Return [x, y] of the center of cell containing provided text 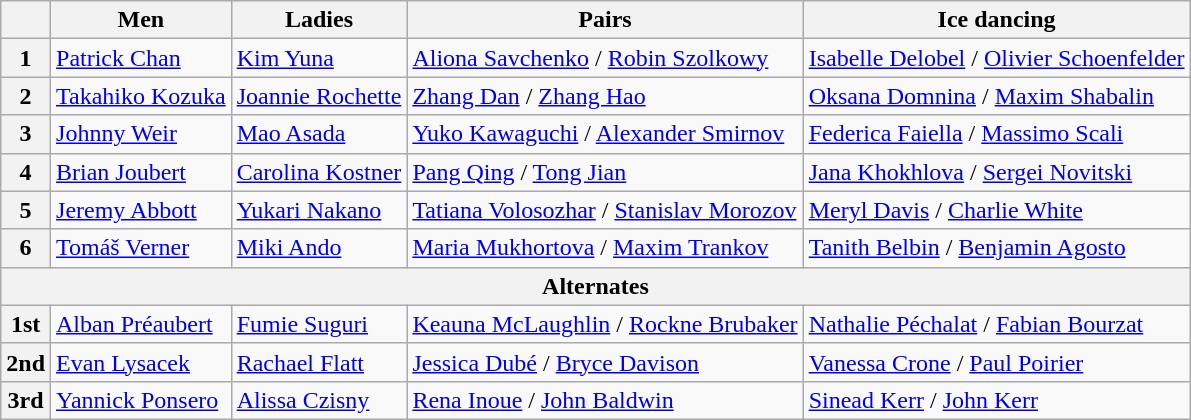
Miki Ando [319, 248]
Sinead Kerr / John Kerr [996, 400]
Pairs [605, 20]
Yuko Kawaguchi / Alexander Smirnov [605, 134]
Alternates [596, 286]
Oksana Domnina / Maxim Shabalin [996, 96]
Tanith Belbin / Benjamin Agosto [996, 248]
Ladies [319, 20]
Aliona Savchenko / Robin Szolkowy [605, 58]
2nd [26, 362]
Keauna McLaughlin / Rockne Brubaker [605, 324]
Mao Asada [319, 134]
1 [26, 58]
Carolina Kostner [319, 172]
Alban Préaubert [142, 324]
Rachael Flatt [319, 362]
Maria Mukhortova / Maxim Trankov [605, 248]
Tatiana Volosozhar / Stanislav Morozov [605, 210]
Alissa Czisny [319, 400]
Yukari Nakano [319, 210]
Joannie Rochette [319, 96]
Pang Qing / Tong Jian [605, 172]
Yannick Ponsero [142, 400]
Brian Joubert [142, 172]
3 [26, 134]
Jeremy Abbott [142, 210]
Ice dancing [996, 20]
6 [26, 248]
Patrick Chan [142, 58]
Kim Yuna [319, 58]
Johnny Weir [142, 134]
Fumie Suguri [319, 324]
Vanessa Crone / Paul Poirier [996, 362]
4 [26, 172]
5 [26, 210]
Rena Inoue / John Baldwin [605, 400]
Federica Faiella / Massimo Scali [996, 134]
Jana Khokhlova / Sergei Novitski [996, 172]
2 [26, 96]
1st [26, 324]
Tomáš Verner [142, 248]
Evan Lysacek [142, 362]
3rd [26, 400]
Meryl Davis / Charlie White [996, 210]
Takahiko Kozuka [142, 96]
Men [142, 20]
Isabelle Delobel / Olivier Schoenfelder [996, 58]
Zhang Dan / Zhang Hao [605, 96]
Nathalie Péchalat / Fabian Bourzat [996, 324]
Jessica Dubé / Bryce Davison [605, 362]
